For the text-containing cell, return its midpoint in (X, Y) coordinate format. 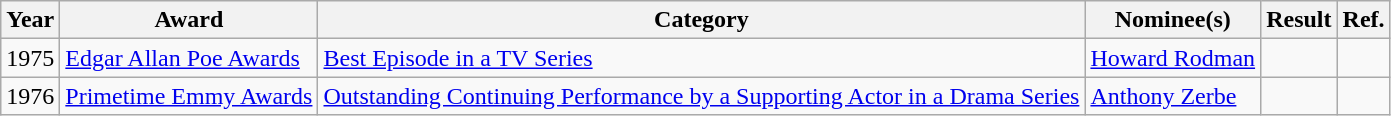
Howard Rodman (1173, 58)
Edgar Allan Poe Awards (189, 58)
Outstanding Continuing Performance by a Supporting Actor in a Drama Series (702, 96)
1976 (30, 96)
Category (702, 20)
Result (1299, 20)
Ref. (1364, 20)
Best Episode in a TV Series (702, 58)
Award (189, 20)
Primetime Emmy Awards (189, 96)
Anthony Zerbe (1173, 96)
Nominee(s) (1173, 20)
Year (30, 20)
1975 (30, 58)
